Detect which cell encompasses the target text, then output its [X, Y] center coordinate. 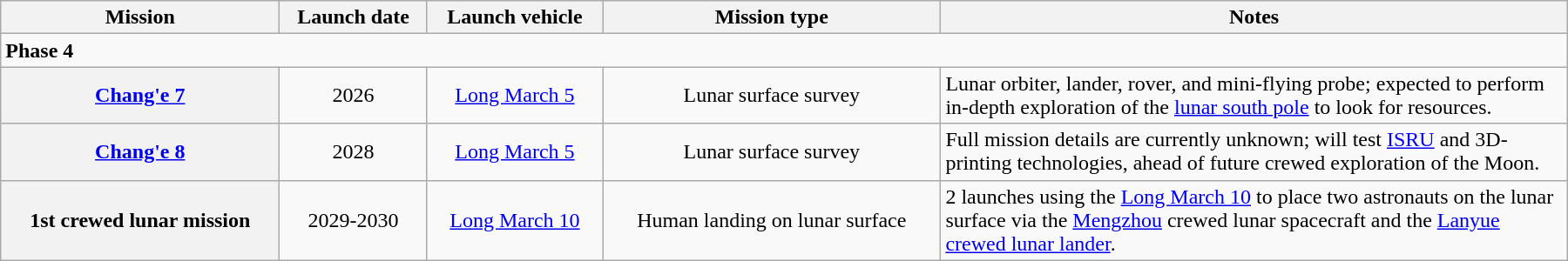
Notes [1254, 17]
1st crewed lunar mission [140, 220]
Mission [140, 17]
Human landing on lunar surface [772, 220]
Chang'e 7 [140, 96]
Launch date [354, 17]
Lunar orbiter, lander, rover, and mini-flying probe; expected to perform in-depth exploration of the lunar south pole to look for resources. [1254, 96]
Phase 4 [784, 50]
2028 [354, 151]
2026 [354, 96]
Mission type [772, 17]
Full mission details are currently unknown; will test ISRU and 3D-printing technologies, ahead of future crewed exploration of the Moon. [1254, 151]
Chang'e 8 [140, 151]
2029-2030 [354, 220]
Launch vehicle [515, 17]
Long March 10 [515, 220]
